Return the (X, Y) coordinate for the center point of the cell that contains the specified text.  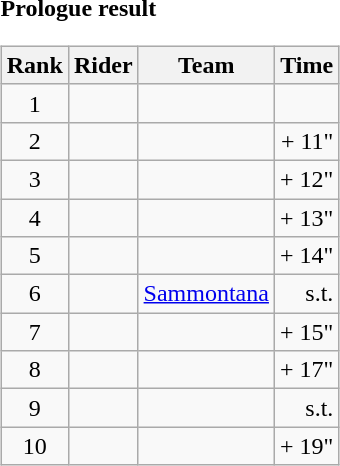
+ 11" (306, 141)
1 (34, 103)
5 (34, 256)
+ 15" (306, 332)
+ 19" (306, 446)
+ 14" (306, 256)
9 (34, 408)
Team (206, 65)
Time (306, 65)
10 (34, 446)
8 (34, 370)
4 (34, 217)
Rider (103, 65)
Sammontana (206, 294)
2 (34, 141)
7 (34, 332)
Rank (34, 65)
+ 12" (306, 179)
6 (34, 294)
3 (34, 179)
+ 17" (306, 370)
+ 13" (306, 217)
